Output the (x, y) coordinate of the center of the cell containing the given text.  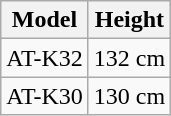
AT-K32 (45, 58)
AT-K30 (45, 96)
Model (45, 20)
Height (129, 20)
132 cm (129, 58)
130 cm (129, 96)
